Determine the [X, Y] coordinate at the center of the cell enclosing the given text.  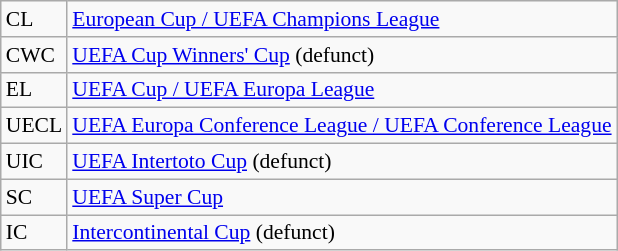
European Cup / UEFA Champions League [342, 19]
UEFA Intertoto Cup (defunct) [342, 162]
SC [34, 197]
UEFA Cup Winners' Cup (defunct) [342, 55]
EL [34, 90]
UIC [34, 162]
CWC [34, 55]
UEFA Europa Conference League / UEFA Conference League [342, 126]
UECL [34, 126]
UEFA Cup / UEFA Europa League [342, 90]
UEFA Super Cup [342, 197]
IC [34, 233]
Intercontinental Cup (defunct) [342, 233]
CL [34, 19]
